Return [x, y] of the center of cell containing provided text 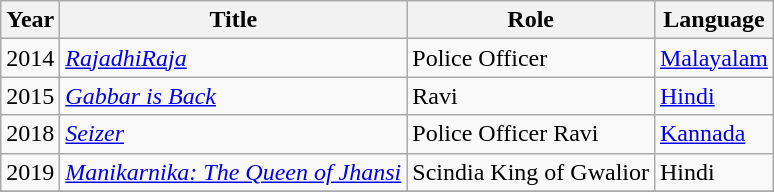
Ravi [531, 96]
Role [531, 20]
Title [234, 20]
Kannada [714, 134]
Manikarnika: The Queen of Jhansi [234, 172]
Police Officer Ravi [531, 134]
2014 [30, 58]
2019 [30, 172]
Gabbar is Back [234, 96]
Scindia King of Gwalior [531, 172]
2018 [30, 134]
Police Officer [531, 58]
Year [30, 20]
Malayalam [714, 58]
2015 [30, 96]
RajadhiRaja [234, 58]
Seizer [234, 134]
Language [714, 20]
